Capture the cell that displays the provided text and extract its (X, Y) central coordinate. 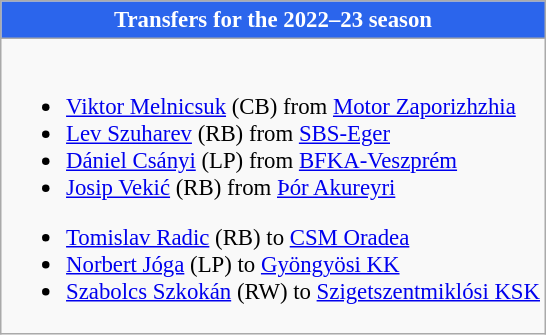
Transfers for the 2022–23 season (274, 20)
